Pinpoint the cell where the given text exists, returning its (X, Y) midpoint coordinate. 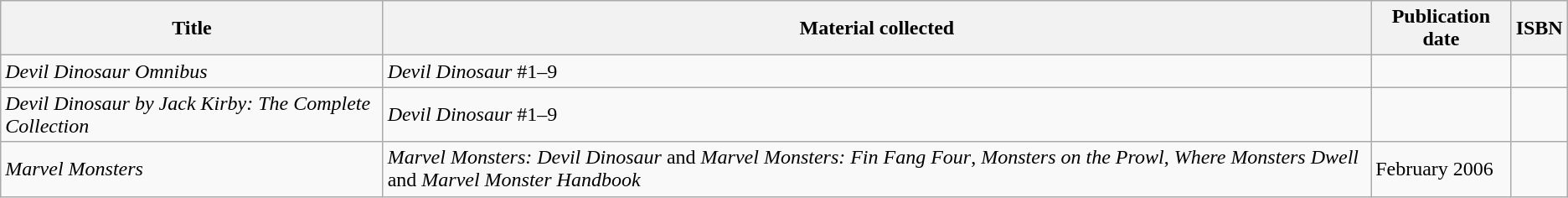
ISBN (1540, 29)
Marvel Monsters: Devil Dinosaur and Marvel Monsters: Fin Fang Four, Monsters on the Prowl, Where Monsters Dwell and Marvel Monster Handbook (877, 169)
Marvel Monsters (192, 169)
Material collected (877, 29)
Devil Dinosaur by Jack Kirby: The Complete Collection (192, 114)
Title (192, 29)
Devil Dinosaur Omnibus (192, 71)
February 2006 (1441, 169)
Publication date (1441, 29)
